Provide the (x, y) coordinate of the cell's center where the given text is located.  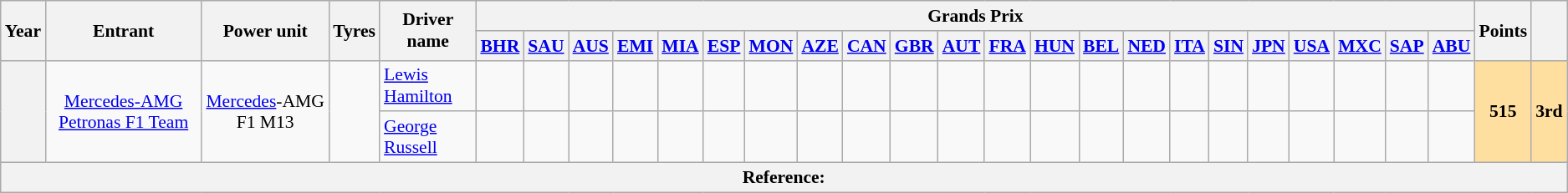
EMI (636, 46)
MXC (1360, 46)
CAN (866, 46)
NED (1147, 46)
Power unit (265, 30)
SIN (1228, 46)
MON (771, 46)
SAP (1407, 46)
MIA (680, 46)
Reference: (784, 178)
SAU (545, 46)
ESP (724, 46)
BHR (500, 46)
Year (23, 30)
GBR (915, 46)
JPN (1269, 46)
AZE (820, 46)
AUT (962, 46)
George Russell (428, 137)
515 (1503, 111)
Lewis Hamilton (428, 85)
Tyres (355, 30)
AUS (590, 46)
ABU (1452, 46)
BEL (1101, 46)
Driver name (428, 30)
FRA (1007, 46)
HUN (1055, 46)
Points (1503, 30)
Entrant (124, 30)
ITA (1189, 46)
Grands Prix (975, 16)
3rd (1549, 111)
USA (1311, 46)
Mercedes-AMG F1 M13 (265, 111)
Mercedes-AMG Petronas F1 Team (124, 111)
